Pinpoint the cell where the given text exists, returning its (X, Y) midpoint coordinate. 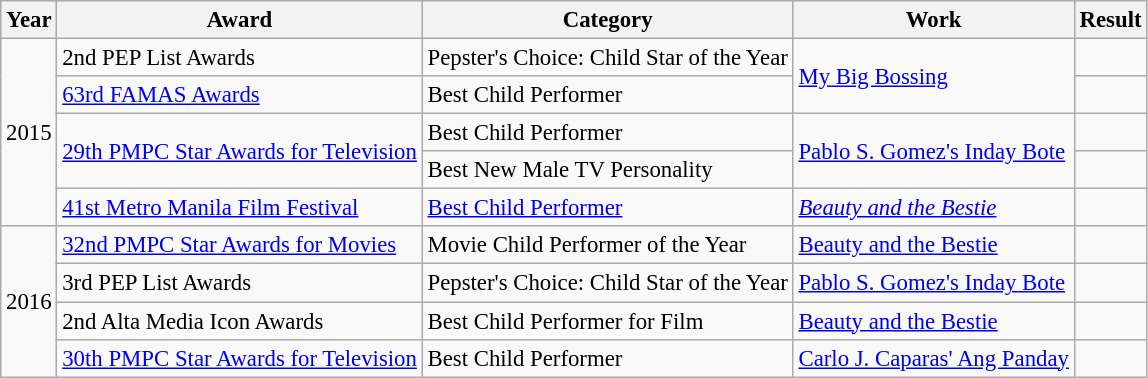
Result (1110, 20)
2nd PEP List Awards (240, 58)
Category (608, 20)
Best New Male TV Personality (608, 170)
Award (240, 20)
Work (934, 20)
32nd PMPC Star Awards for Movies (240, 245)
30th PMPC Star Awards for Television (240, 358)
Year (29, 20)
Movie Child Performer of the Year (608, 245)
2016 (29, 301)
63rd FAMAS Awards (240, 95)
29th PMPC Star Awards for Television (240, 152)
41st Metro Manila Film Festival (240, 208)
2015 (29, 133)
Carlo J. Caparas' Ang Panday (934, 358)
2nd Alta Media Icon Awards (240, 321)
My Big Bossing (934, 76)
3rd PEP List Awards (240, 283)
Best Child Performer for Film (608, 321)
